Search for the cell housing the specified text and yield its [X, Y] center coordinate. 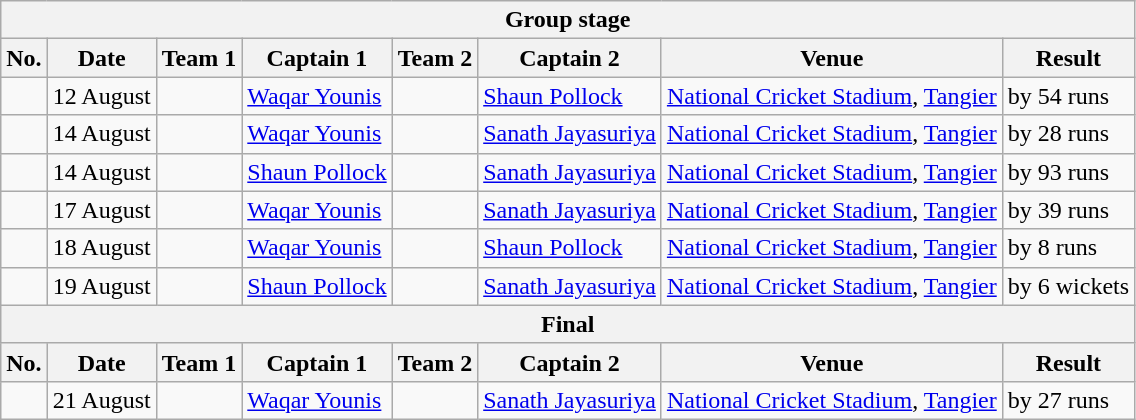
by 39 runs [1068, 210]
by 6 wickets [1068, 286]
18 August [102, 248]
19 August [102, 286]
by 93 runs [1068, 172]
by 28 runs [1068, 134]
21 August [102, 400]
by 8 runs [1068, 248]
Final [568, 324]
Group stage [568, 20]
17 August [102, 210]
by 54 runs [1068, 96]
12 August [102, 96]
by 27 runs [1068, 400]
